Determine the (x, y) coordinate at the center of the cell enclosing the given text.  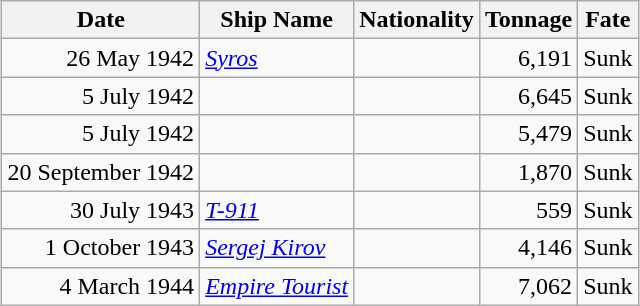
T-911 (277, 210)
7,062 (528, 286)
26 May 1942 (101, 58)
1,870 (528, 172)
5,479 (528, 134)
Date (101, 20)
Sergej Kirov (277, 248)
30 July 1943 (101, 210)
Fate (608, 20)
6,191 (528, 58)
Tonnage (528, 20)
Nationality (417, 20)
1 October 1943 (101, 248)
20 September 1942 (101, 172)
Empire Tourist (277, 286)
Syros (277, 58)
6,645 (528, 96)
Ship Name (277, 20)
4 March 1944 (101, 286)
559 (528, 210)
4,146 (528, 248)
